Determine the (x, y) coordinate at the center of the cell enclosing the given text.  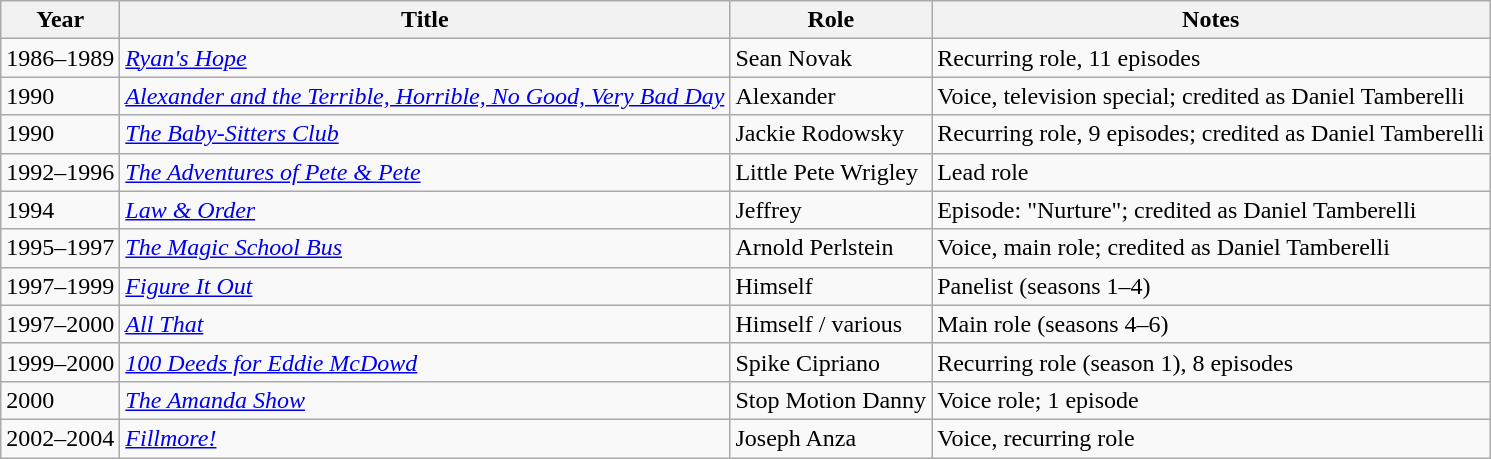
100 Deeds for Eddie McDowd (425, 362)
1997–2000 (60, 324)
Main role (seasons 4–6) (1211, 324)
Panelist (seasons 1–4) (1211, 286)
2000 (60, 400)
1997–1999 (60, 286)
Jeffrey (831, 210)
The Amanda Show (425, 400)
1992–1996 (60, 172)
Lead role (1211, 172)
Recurring role, 11 episodes (1211, 58)
Arnold Perlstein (831, 248)
Voice role; 1 episode (1211, 400)
Jackie Rodowsky (831, 134)
Recurring role, 9 episodes; credited as Daniel Tamberelli (1211, 134)
Little Pete Wrigley (831, 172)
Sean Novak (831, 58)
Voice, recurring role (1211, 438)
Figure It Out (425, 286)
All That (425, 324)
1986–1989 (60, 58)
Recurring role (season 1), 8 episodes (1211, 362)
Law & Order (425, 210)
Himself (831, 286)
Fillmore! (425, 438)
Notes (1211, 20)
The Baby-Sitters Club (425, 134)
1995–1997 (60, 248)
Voice, main role; credited as Daniel Tamberelli (1211, 248)
2002–2004 (60, 438)
Episode: "Nurture"; credited as Daniel Tamberelli (1211, 210)
The Adventures of Pete & Pete (425, 172)
Ryan's Hope (425, 58)
Year (60, 20)
The Magic School Bus (425, 248)
Alexander (831, 96)
Title (425, 20)
Alexander and the Terrible, Horrible, No Good, Very Bad Day (425, 96)
Joseph Anza (831, 438)
Himself / various (831, 324)
1999–2000 (60, 362)
Spike Cipriano (831, 362)
Stop Motion Danny (831, 400)
Voice, television special; credited as Daniel Tamberelli (1211, 96)
1994 (60, 210)
Role (831, 20)
